For the text-containing cell, return its midpoint in (X, Y) coordinate format. 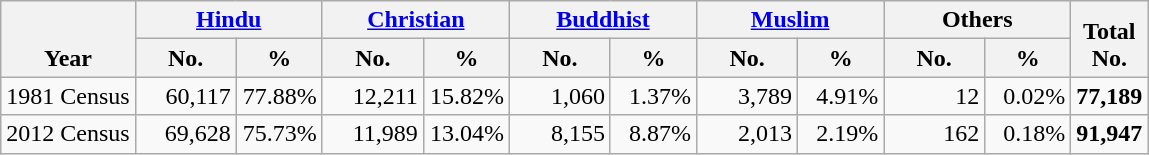
2.19% (841, 134)
4.91% (841, 96)
Muslim (790, 20)
0.02% (1028, 96)
2012 Census (68, 134)
162 (934, 134)
69,628 (186, 134)
1981 Census (68, 96)
77,189 (1110, 96)
Hindu (228, 20)
13.04% (466, 134)
8.87% (653, 134)
12 (934, 96)
12,211 (372, 96)
75.73% (279, 134)
8,155 (560, 134)
60,117 (186, 96)
Christian (416, 20)
TotalNo. (1110, 39)
11,989 (372, 134)
77.88% (279, 96)
2,013 (748, 134)
1,060 (560, 96)
Others (978, 20)
1.37% (653, 96)
91,947 (1110, 134)
Year (68, 39)
Buddhist (602, 20)
3,789 (748, 96)
0.18% (1028, 134)
15.82% (466, 96)
